Find where the given text appears and provide that cell's center as [X, Y] coordinate. 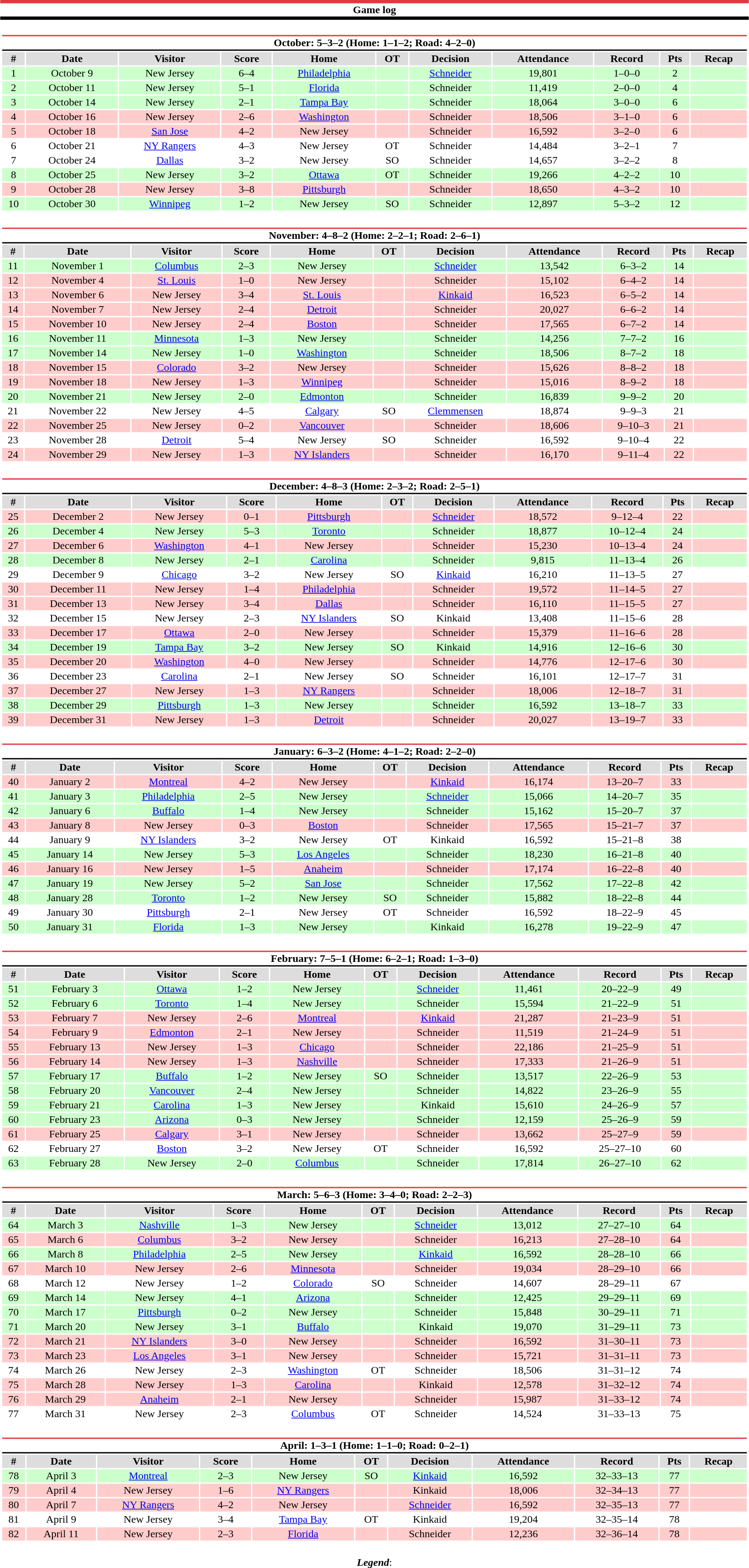
32–35–13 [617, 1505]
October: 5–3–2 (Home: 1–1–2; Road: 4–2–0) [374, 43]
April 11 [61, 1534]
15,610 [529, 1105]
5–1 [246, 88]
January 28 [70, 898]
23 [13, 440]
March: 5–6–3 (Home: 3–4–0; Road: 2–2–3) [374, 1195]
December 23 [78, 676]
3–1–0 [627, 117]
30–29–11 [619, 1312]
December 27 [78, 691]
31–32–12 [619, 1385]
November: 4–8–2 (Home: 2–2–1; Road: 2–6–1) [374, 236]
9–9–2 [634, 396]
25–26–9 [620, 1119]
0–1 [252, 517]
3–8 [246, 190]
December 29 [78, 705]
48 [13, 898]
15,594 [529, 1003]
13 [13, 295]
28–28–10 [619, 1254]
19,801 [543, 73]
15,987 [527, 1399]
November 7 [77, 309]
February 28 [75, 1163]
March 21 [65, 1341]
12–16–6 [628, 647]
25–27–10 [620, 1148]
December 6 [78, 546]
31–31–11 [619, 1356]
32 [13, 618]
November 10 [77, 324]
January 19 [70, 884]
November 11 [77, 338]
14–20–7 [625, 797]
October 18 [72, 132]
17,174 [539, 869]
14,524 [527, 1414]
16,213 [527, 1240]
13,012 [527, 1225]
8–8–2 [634, 367]
12,578 [527, 1385]
January 30 [70, 913]
16,110 [542, 604]
16,174 [539, 782]
December 19 [78, 647]
28–29–10 [619, 1269]
24–26–9 [620, 1105]
10–13–4 [628, 546]
November 6 [77, 295]
December 17 [78, 633]
41 [13, 797]
13–19–7 [628, 720]
February 9 [75, 1032]
13,517 [529, 1076]
14,776 [542, 662]
25–27–9 [620, 1134]
October 28 [72, 190]
31–33–12 [619, 1399]
81 [14, 1520]
18,874 [554, 411]
31–33–13 [619, 1414]
February 20 [75, 1090]
28–29–11 [619, 1283]
March 26 [65, 1370]
19,204 [523, 1520]
4–0 [252, 662]
February 3 [75, 989]
November 1 [77, 266]
3–2–1 [627, 146]
8–9–2 [634, 382]
December 31 [78, 720]
January 16 [70, 869]
Game log [374, 10]
12–17–6 [628, 662]
January 9 [70, 840]
6–5–2 [634, 295]
9,815 [542, 560]
March 12 [65, 1283]
November 18 [77, 382]
13,662 [529, 1134]
22,186 [529, 1047]
9–12–4 [628, 517]
76 [13, 1399]
11–15–6 [628, 618]
8–7–2 [634, 353]
January 2 [70, 782]
17–22–8 [625, 884]
80 [14, 1505]
14,256 [554, 338]
17 [13, 353]
November 14 [77, 353]
18,877 [542, 531]
January: 6–3–2 (Home: 4–1–2; Road: 2–2–0) [374, 751]
3–0–0 [627, 102]
March 14 [65, 1298]
March 28 [65, 1385]
15,230 [542, 546]
October 25 [72, 175]
32–36–14 [617, 1534]
January 8 [70, 826]
1–6 [226, 1491]
11–13–4 [628, 560]
October 9 [72, 73]
15–21–8 [625, 840]
April 4 [61, 1491]
11,419 [543, 88]
6–6–2 [634, 309]
12–17–7 [628, 676]
November 22 [77, 411]
16,523 [554, 295]
17,562 [539, 884]
16,170 [554, 454]
17,814 [529, 1163]
26–27–10 [620, 1163]
11–14–5 [628, 589]
1 [13, 73]
14,607 [527, 1283]
9–9–3 [634, 411]
4–3 [246, 146]
November 21 [77, 396]
82 [14, 1534]
21–24–9 [620, 1032]
9–10–4 [634, 440]
46 [13, 869]
18–22–9 [625, 913]
65 [13, 1240]
14,822 [529, 1090]
18,230 [539, 855]
72 [13, 1341]
29–29–11 [619, 1298]
11–16–6 [628, 633]
36 [13, 676]
21–23–9 [620, 1018]
14,916 [542, 647]
February 17 [75, 1076]
February 14 [75, 1061]
April 7 [61, 1505]
19,070 [527, 1327]
32–35–14 [617, 1520]
13,408 [542, 618]
November 15 [77, 367]
27–27–10 [619, 1225]
54 [13, 1032]
3–0 [239, 1341]
5 [13, 132]
February 7 [75, 1018]
11–15–5 [628, 604]
January 31 [70, 927]
3–2–0 [627, 132]
15 [13, 324]
21–25–9 [620, 1047]
19 [13, 382]
18,650 [543, 190]
11 [13, 266]
79 [14, 1491]
16,210 [542, 575]
12,425 [527, 1298]
6–7–2 [634, 324]
December 11 [78, 589]
50 [13, 927]
29 [13, 575]
April 9 [61, 1520]
43 [13, 826]
4–3–2 [627, 190]
6–4–2 [634, 280]
23–26–9 [620, 1090]
20–22–9 [620, 989]
34 [13, 647]
25 [13, 517]
15,066 [539, 797]
November 25 [77, 425]
April 3 [61, 1476]
March 8 [65, 1254]
March 3 [65, 1225]
15,626 [554, 367]
January 14 [70, 855]
5–2 [247, 884]
December 20 [78, 662]
31–30–11 [619, 1341]
April: 1–3–1 (Home: 1–1–0; Road: 0–2–1) [374, 1445]
3–2–2 [627, 161]
15–20–7 [625, 811]
14,657 [543, 161]
March 10 [65, 1269]
3 [13, 102]
December 9 [78, 575]
70 [13, 1312]
13,542 [554, 266]
6–3–2 [634, 266]
12,159 [529, 1119]
16–21–8 [625, 855]
12,897 [543, 204]
March 6 [65, 1240]
February 25 [75, 1134]
March 20 [65, 1327]
October 14 [72, 102]
11,461 [529, 989]
16,839 [554, 396]
10–12–4 [628, 531]
October 30 [72, 204]
52 [13, 1003]
4–5 [246, 411]
February 13 [75, 1047]
19,034 [527, 1269]
16,101 [542, 676]
15,162 [539, 811]
13–20–7 [625, 782]
32–33–13 [617, 1476]
16–22–8 [625, 869]
58 [13, 1090]
February 27 [75, 1148]
16,278 [539, 927]
27–28–10 [619, 1240]
Clemmensen [455, 411]
13–18–7 [628, 705]
11–13–5 [628, 575]
39 [13, 720]
14,484 [543, 146]
21,287 [529, 1018]
15,848 [527, 1312]
October 21 [72, 146]
12–18–7 [628, 691]
January 3 [70, 797]
February 23 [75, 1119]
18,606 [554, 425]
32–34–13 [617, 1491]
October 11 [72, 88]
February: 7–5–1 (Home: 6–2–1; Road: 1–3–0) [374, 959]
1–0–0 [627, 73]
15–21–7 [625, 826]
October 24 [72, 161]
6–4 [246, 73]
12,236 [523, 1534]
March 17 [65, 1312]
19–22–9 [625, 927]
21–22–9 [620, 1003]
31–31–12 [619, 1370]
2–0–0 [627, 88]
19,266 [543, 175]
March 29 [65, 1399]
18–22–8 [625, 898]
December 4 [78, 531]
19,572 [542, 589]
18,064 [543, 102]
1–5 [247, 869]
56 [13, 1061]
18,572 [542, 517]
22–26–9 [620, 1076]
15,102 [554, 280]
63 [13, 1163]
December 15 [78, 618]
December 8 [78, 560]
January 6 [70, 811]
December 13 [78, 604]
11,519 [529, 1032]
December 2 [78, 517]
9–11–4 [634, 454]
21–26–9 [620, 1061]
17,333 [529, 1061]
68 [13, 1283]
February 6 [75, 1003]
October 16 [72, 117]
March 31 [65, 1414]
15,016 [554, 382]
31–29–11 [619, 1327]
61 [13, 1134]
5–4 [246, 440]
November 29 [77, 454]
15,721 [527, 1356]
7–7–2 [634, 338]
February 21 [75, 1105]
9–10–3 [634, 425]
15,379 [542, 633]
9 [13, 190]
4–2–2 [627, 175]
November 4 [77, 280]
November 28 [77, 440]
5–3–2 [627, 204]
March 23 [65, 1356]
15,882 [539, 898]
December: 4–8–3 (Home: 2–3–2; Road: 2–5–1) [374, 486]
